Extract the (X, Y) coordinate from the center of the cell holding the provided text.  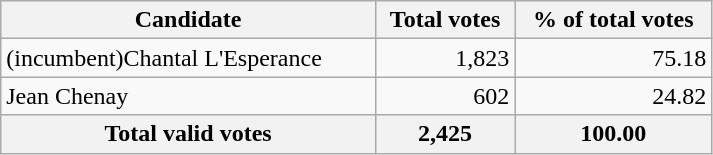
1,823 (444, 58)
Candidate (188, 20)
602 (444, 96)
% of total votes (614, 20)
24.82 (614, 96)
100.00 (614, 134)
75.18 (614, 58)
Total valid votes (188, 134)
(incumbent)Chantal L'Esperance (188, 58)
Jean Chenay (188, 96)
2,425 (444, 134)
Total votes (444, 20)
